Return the [X, Y] coordinate for the center point of the cell that contains the specified text.  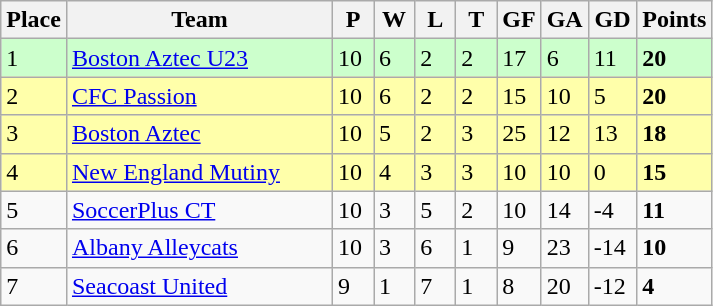
Seacoast United [199, 286]
8 [519, 286]
T [476, 20]
GD [612, 20]
Boston Aztec [199, 134]
25 [519, 134]
-12 [612, 286]
Team [199, 20]
14 [564, 210]
18 [674, 134]
Albany Alleycats [199, 248]
23 [564, 248]
17 [519, 58]
GF [519, 20]
13 [612, 134]
P [354, 20]
Boston Aztec U23 [199, 58]
GA [564, 20]
W [394, 20]
-4 [612, 210]
0 [612, 172]
Points [674, 20]
Place [34, 20]
SoccerPlus CT [199, 210]
New England Mutiny [199, 172]
L [436, 20]
-14 [612, 248]
12 [564, 134]
CFC Passion [199, 96]
